Extract the [x, y] coordinate from the center of the cell holding the provided text.  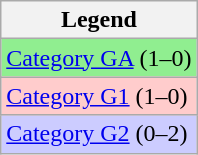
Category G2 (0–2) [99, 134]
Legend [99, 20]
Category GA (1–0) [99, 58]
Category G1 (1–0) [99, 96]
